Return (x, y) of the center of cell containing provided text 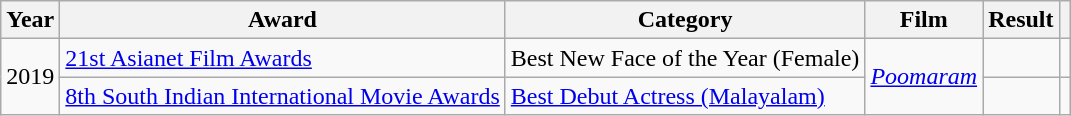
Year (30, 20)
Film (924, 20)
2019 (30, 77)
Poomaram (924, 77)
21st Asianet Film Awards (282, 58)
Best New Face of the Year (Female) (685, 58)
Award (282, 20)
8th South Indian International Movie Awards (282, 96)
Result (1021, 20)
Category (685, 20)
Best Debut Actress (Malayalam) (685, 96)
